For the text-containing cell, return its midpoint in [X, Y] coordinate format. 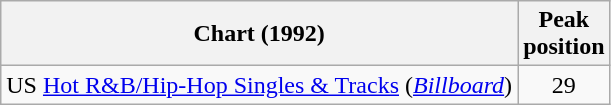
29 [564, 85]
Chart (1992) [260, 34]
US Hot R&B/Hip-Hop Singles & Tracks (Billboard) [260, 85]
Peakposition [564, 34]
